Scan for the cell matching the given text and deliver its (x, y) coordinate at center. 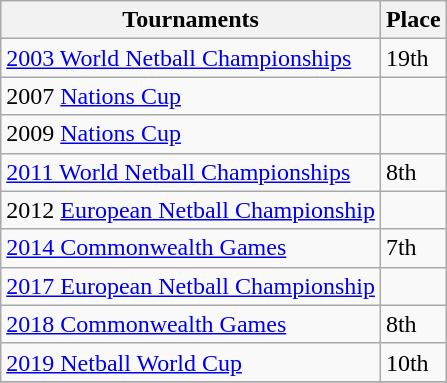
2012 European Netball Championship (191, 210)
2014 Commonwealth Games (191, 248)
Place (413, 20)
2018 Commonwealth Games (191, 324)
2003 World Netball Championships (191, 58)
2017 European Netball Championship (191, 286)
2011 World Netball Championships (191, 172)
19th (413, 58)
2019 Netball World Cup (191, 362)
2009 Nations Cup (191, 134)
Tournaments (191, 20)
7th (413, 248)
10th (413, 362)
2007 Nations Cup (191, 96)
